Find where the given text appears and provide that cell's center as [x, y] coordinate. 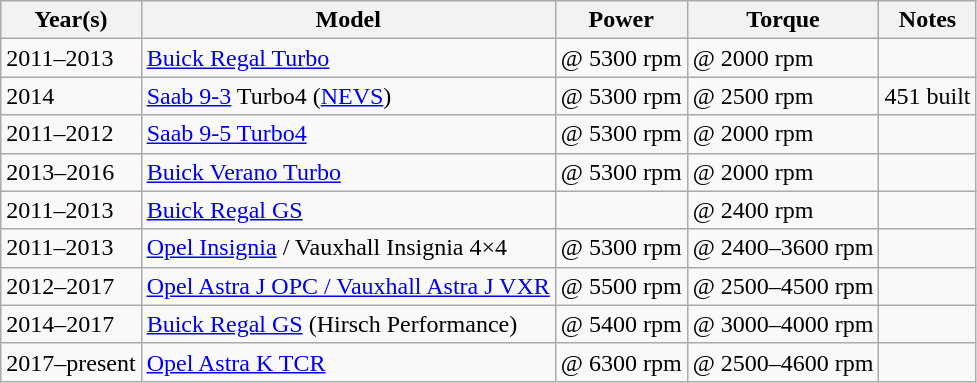
Power [621, 20]
Opel Astra K TCR [348, 362]
@ 3000–4000 rpm [783, 324]
@ 5500 rpm [621, 286]
Buick Regal Turbo [348, 58]
Saab 9-5 Turbo4 [348, 134]
Buick Regal GS (Hirsch Performance) [348, 324]
@ 6300 rpm [621, 362]
Buick Regal GS [348, 210]
451 built [928, 96]
@ 2500–4500 rpm [783, 286]
2012–2017 [71, 286]
2014–2017 [71, 324]
2013–2016 [71, 172]
2011–2012 [71, 134]
Opel Insignia / Vauxhall Insignia 4×4 [348, 248]
@ 2400–3600 rpm [783, 248]
Torque [783, 20]
@ 5400 rpm [621, 324]
Saab 9-3 Turbo4 (NEVS) [348, 96]
2014 [71, 96]
Opel Astra J OPC / Vauxhall Astra J VXR [348, 286]
@ 2400 rpm [783, 210]
Notes [928, 20]
@ 2500 rpm [783, 96]
@ 2500–4600 rpm [783, 362]
Buick Verano Turbo [348, 172]
Model [348, 20]
2017–present [71, 362]
Year(s) [71, 20]
